Extract the [X, Y] coordinate from the center of the cell holding the provided text.  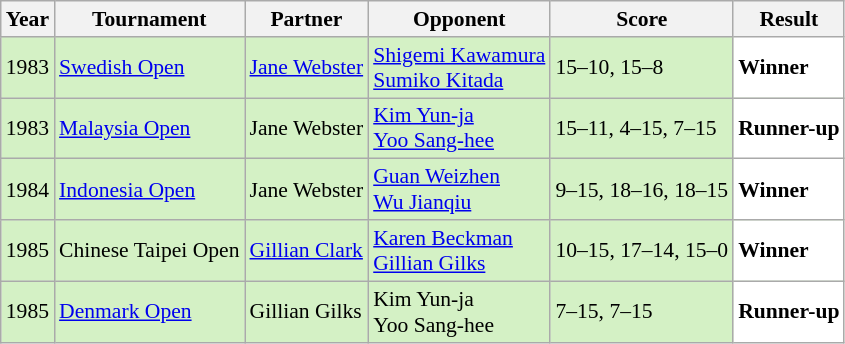
Tournament [149, 19]
Gillian Clark [306, 250]
1984 [28, 190]
Chinese Taipei Open [149, 250]
Partner [306, 19]
Karen Beckman Gillian Gilks [459, 250]
Score [642, 19]
Opponent [459, 19]
15–10, 15–8 [642, 68]
15–11, 4–15, 7–15 [642, 128]
Denmark Open [149, 312]
Malaysia Open [149, 128]
7–15, 7–15 [642, 312]
Guan Weizhen Wu Jianqiu [459, 190]
Swedish Open [149, 68]
Shigemi Kawamura Sumiko Kitada [459, 68]
10–15, 17–14, 15–0 [642, 250]
Year [28, 19]
Result [788, 19]
Indonesia Open [149, 190]
Gillian Gilks [306, 312]
9–15, 18–16, 18–15 [642, 190]
